Search for the cell housing the specified text and yield its [x, y] center coordinate. 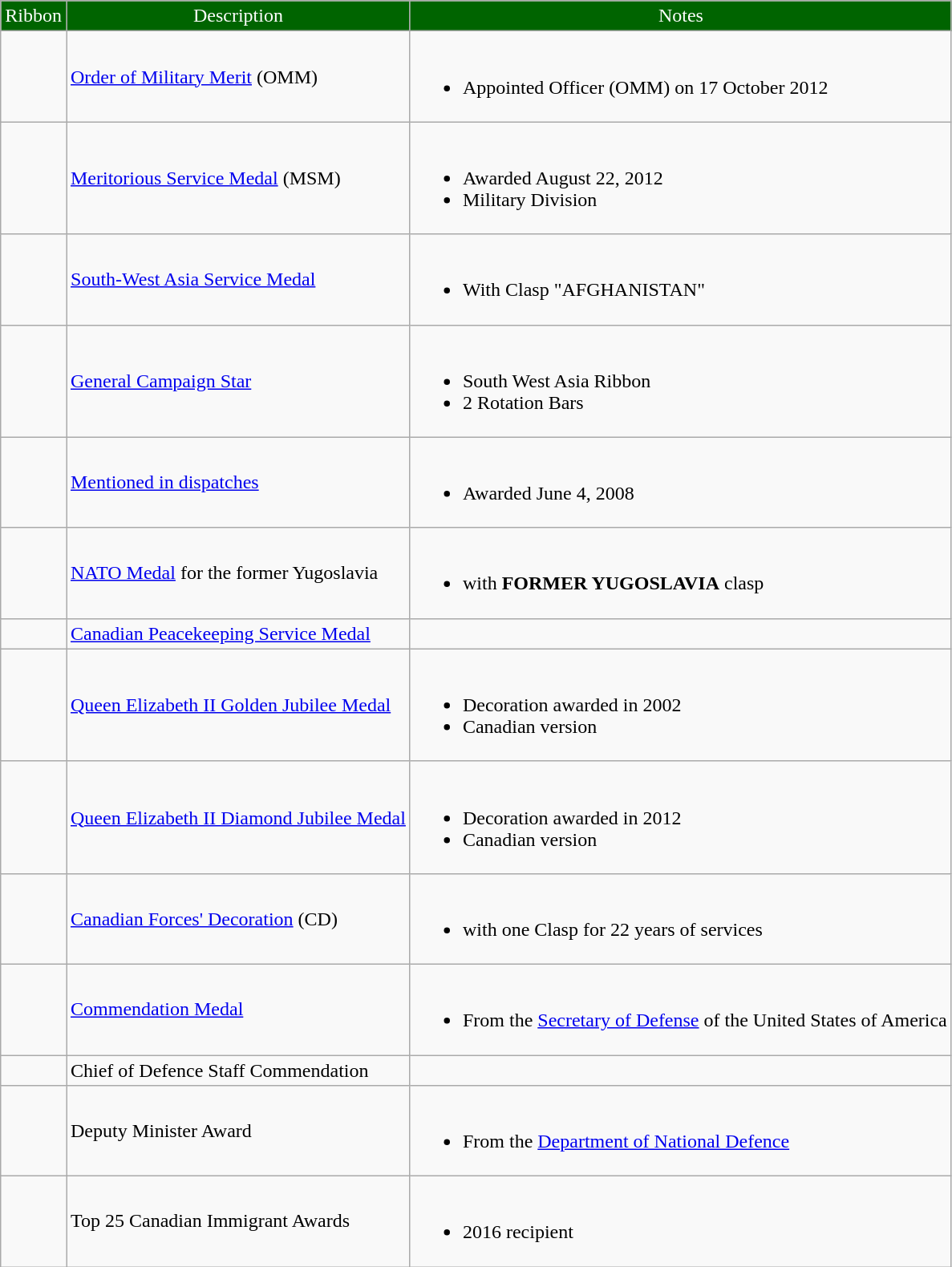
With Clasp "AFGHANISTAN" [680, 279]
2016 recipient [680, 1222]
Appointed Officer (OMM) on 17 October 2012 [680, 77]
Deputy Minister Award [237, 1131]
Awarded August 22, 2012Military Division [680, 178]
NATO Medal for the former Yugoslavia [237, 573]
General Campaign Star [237, 381]
Queen Elizabeth II Golden Jubilee Medal [237, 705]
South-West Asia Service Medal [237, 279]
with one Clasp for 22 years of services [680, 919]
Order of Military Merit (OMM) [237, 77]
Decoration awarded in 2012Canadian version [680, 817]
Commendation Medal [237, 1009]
Canadian Forces' Decoration (CD) [237, 919]
Queen Elizabeth II Diamond Jubilee Medal [237, 817]
From the Secretary of Defense of the United States of America [680, 1009]
Meritorious Service Medal (MSM) [237, 178]
Canadian Peacekeeping Service Medal [237, 633]
South West Asia Ribbon2 Rotation Bars [680, 381]
Decoration awarded in 2002Canadian version [680, 705]
with FORMER YUGOSLAVIA clasp [680, 573]
Description [237, 16]
From the Department of National Defence [680, 1131]
Notes [680, 16]
Top 25 Canadian Immigrant Awards [237, 1222]
Mentioned in dispatches [237, 483]
Ribbon [34, 16]
Awarded June 4, 2008 [680, 483]
Chief of Defence Staff Commendation [237, 1071]
